Provide the (x, y) coordinate of the cell's center where the given text is located.  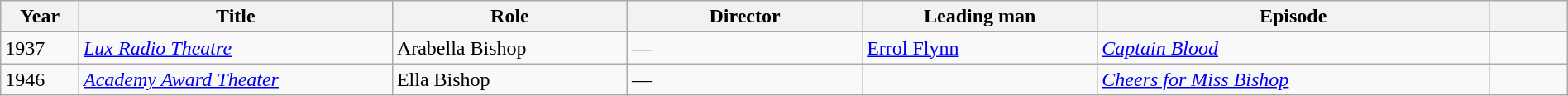
Year (40, 17)
Role (509, 17)
1946 (40, 79)
Academy Award Theater (235, 79)
Arabella Bishop (509, 48)
Leading man (980, 17)
Lux Radio Theatre (235, 48)
Errol Flynn (980, 48)
Director (745, 17)
Ella Bishop (509, 79)
Episode (1293, 17)
Cheers for Miss Bishop (1293, 79)
1937 (40, 48)
Captain Blood (1293, 48)
Title (235, 17)
